Identify which cell holds the provided text, then report its [x, y] central coordinate. 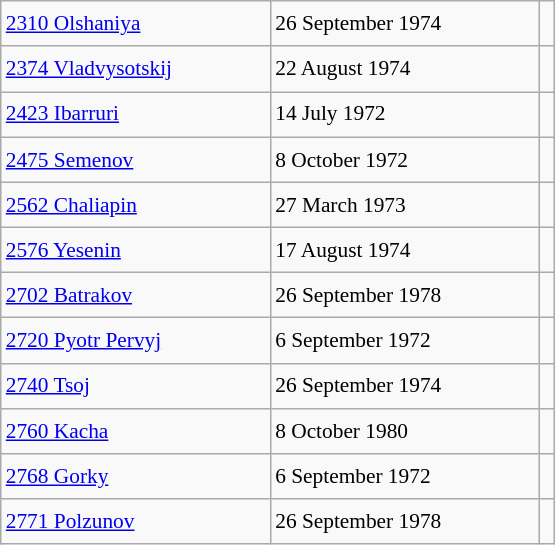
2720 Pyotr Pervyj [136, 340]
2740 Tsoj [136, 386]
2310 Olshaniya [136, 24]
2768 Gorky [136, 476]
14 July 1972 [404, 114]
27 March 1973 [404, 204]
8 October 1972 [404, 160]
2702 Batrakov [136, 296]
2576 Yesenin [136, 250]
2760 Kacha [136, 430]
2475 Semenov [136, 160]
22 August 1974 [404, 68]
8 October 1980 [404, 430]
17 August 1974 [404, 250]
2423 Ibarruri [136, 114]
2562 Chaliapin [136, 204]
2374 Vladvysotskij [136, 68]
2771 Polzunov [136, 522]
